Determine the (X, Y) coordinate at the center of the cell enclosing the given text.  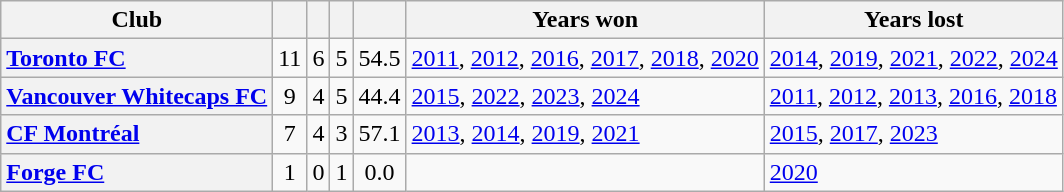
Years lost (914, 20)
2020 (914, 172)
6 (318, 58)
0.0 (380, 172)
11 (290, 58)
44.4 (380, 96)
Forge FC (137, 172)
CF Montréal (137, 134)
54.5 (380, 58)
2011, 2012, 2016, 2017, 2018, 2020 (585, 58)
Vancouver Whitecaps FC (137, 96)
Club (137, 20)
2013, 2014, 2019, 2021 (585, 134)
9 (290, 96)
Toronto FC (137, 58)
0 (318, 172)
2015, 2022, 2023, 2024 (585, 96)
3 (342, 134)
2014, 2019, 2021, 2022, 2024 (914, 58)
57.1 (380, 134)
7 (290, 134)
2011, 2012, 2013, 2016, 2018 (914, 96)
Years won (585, 20)
2015, 2017, 2023 (914, 134)
